Search for the cell housing the specified text and yield its [x, y] center coordinate. 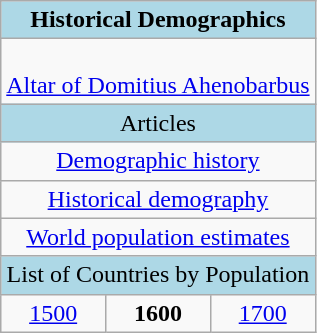
Historical demography [158, 199]
1600 [158, 313]
World population estimates [158, 237]
Altar of Domitius Ahenobarbus [158, 72]
Demographic history [158, 161]
List of Countries by Population [158, 275]
Articles [158, 123]
Historical Demographics [158, 20]
1500 [54, 313]
1700 [262, 313]
